Detect which cell encompasses the target text, then output its [x, y] center coordinate. 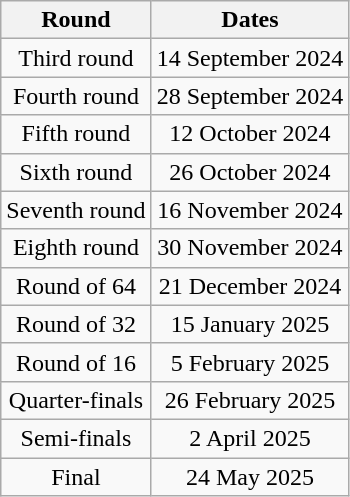
21 December 2024 [250, 286]
24 May 2025 [250, 477]
16 November 2024 [250, 210]
30 November 2024 [250, 248]
26 October 2024 [250, 172]
Final [76, 477]
Round of 64 [76, 286]
2 April 2025 [250, 438]
Quarter-finals [76, 400]
Semi-finals [76, 438]
Round of 32 [76, 324]
Sixth round [76, 172]
28 September 2024 [250, 96]
Third round [76, 58]
Round of 16 [76, 362]
Fourth round [76, 96]
Seventh round [76, 210]
Eighth round [76, 248]
14 September 2024 [250, 58]
26 February 2025 [250, 400]
5 February 2025 [250, 362]
15 January 2025 [250, 324]
12 October 2024 [250, 134]
Round [76, 20]
Dates [250, 20]
Fifth round [76, 134]
